Extract the [X, Y] coordinate from the center of the cell holding the provided text.  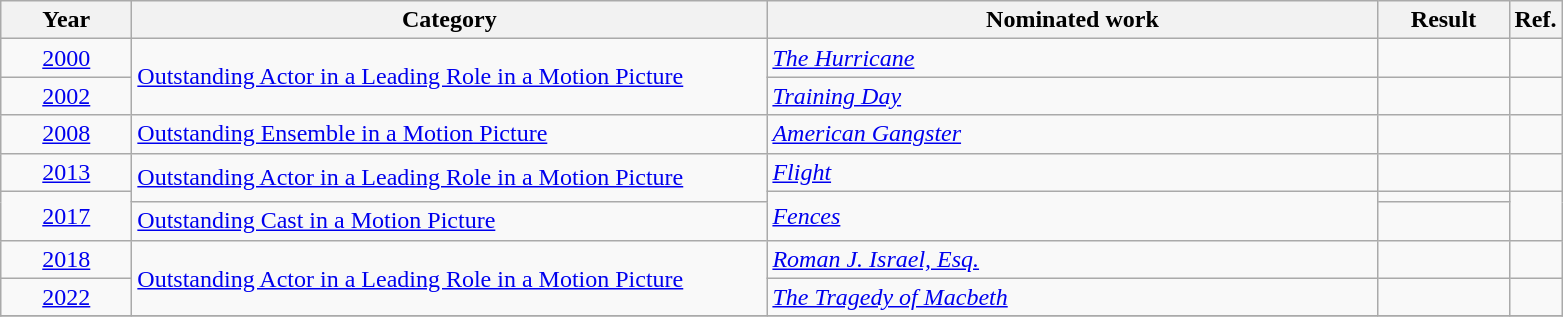
2017 [66, 216]
2002 [66, 96]
2013 [66, 172]
Outstanding Ensemble in a Motion Picture [450, 134]
Year [66, 20]
Training Day [1072, 96]
2018 [66, 259]
Flight [1072, 172]
Ref. [1536, 20]
2022 [66, 297]
Outstanding Cast in a Motion Picture [450, 221]
The Hurricane [1072, 58]
2000 [66, 58]
Category [450, 20]
Result [1444, 20]
The Tragedy of Macbeth [1072, 297]
American Gangster [1072, 134]
Nominated work [1072, 20]
2008 [66, 134]
Fences [1072, 216]
Roman J. Israel, Esq. [1072, 259]
